Pinpoint the cell where the given text exists, returning its (X, Y) midpoint coordinate. 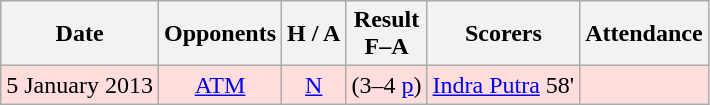
Scorers (504, 34)
N (314, 85)
(3–4 p) (386, 85)
5 January 2013 (80, 85)
Opponents (220, 34)
Date (80, 34)
H / A (314, 34)
ResultF–A (386, 34)
Attendance (644, 34)
ATM (220, 85)
Indra Putra 58' (504, 85)
